Find where the given text appears and provide that cell's center as (X, Y) coordinate. 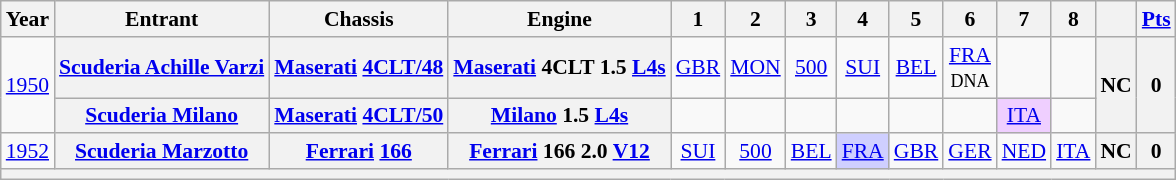
Scuderia Marzotto (162, 152)
Milano 1.5 L4s (559, 116)
Year (28, 19)
1 (698, 19)
5 (916, 19)
8 (1073, 19)
Ferrari 166 2.0 V12 (559, 152)
7 (1024, 19)
6 (970, 19)
Maserati 4CLT 1.5 L4s (559, 68)
Entrant (162, 19)
4 (863, 19)
MON (756, 68)
1952 (28, 152)
GER (970, 152)
2 (756, 19)
3 (812, 19)
FRADNA (970, 68)
Ferrari 166 (358, 152)
Maserati 4CLT/50 (358, 116)
Engine (559, 19)
Scuderia Milano (162, 116)
FRA (863, 152)
Pts (1156, 19)
Chassis (358, 19)
Maserati 4CLT/48 (358, 68)
1950 (28, 86)
Scuderia Achille Varzi (162, 68)
NED (1024, 152)
